Pinpoint the cell where the given text exists, returning its [x, y] midpoint coordinate. 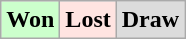
Lost [88, 20]
Won [30, 20]
Draw [150, 20]
